Determine the [x, y] coordinate at the center of the cell enclosing the given text.  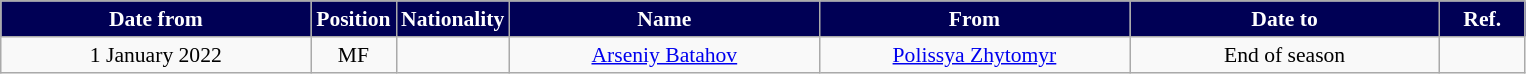
1 January 2022 [156, 55]
Arseniy Batahov [664, 55]
Ref. [1482, 19]
Date from [156, 19]
Position [354, 19]
From [974, 19]
Name [664, 19]
End of season [1285, 55]
Polissya Zhytomyr [974, 55]
Nationality [452, 19]
MF [354, 55]
Date to [1285, 19]
